Detect which cell encompasses the target text, then output its (x, y) center coordinate. 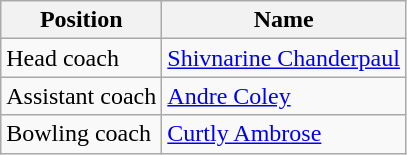
Shivnarine Chanderpaul (284, 58)
Name (284, 20)
Curtly Ambrose (284, 134)
Bowling coach (82, 134)
Head coach (82, 58)
Andre Coley (284, 96)
Assistant coach (82, 96)
Position (82, 20)
